Provide the [x, y] coordinate of the cell's center where the given text is located.  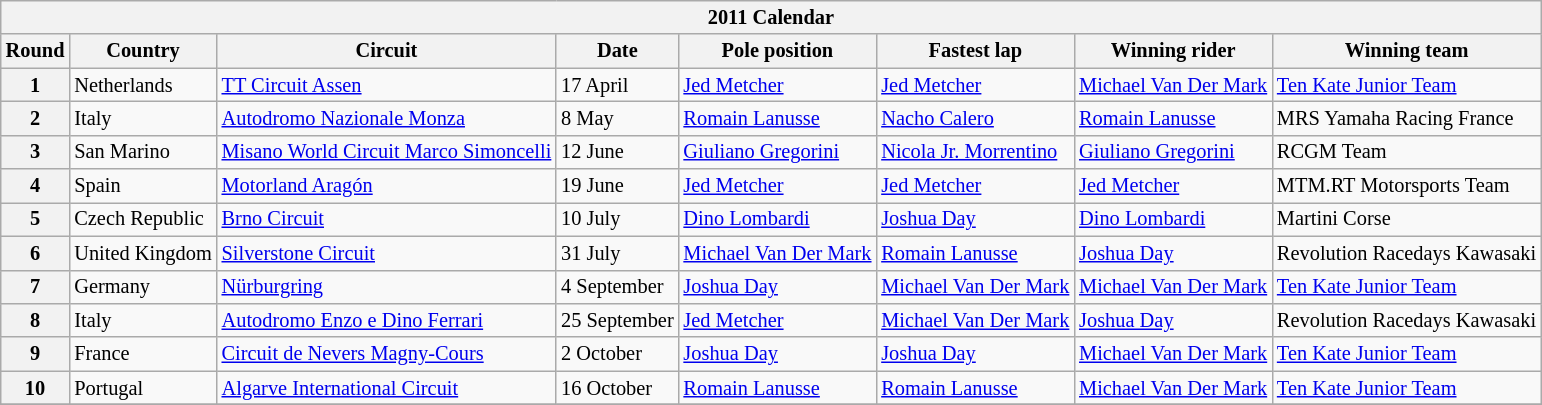
2 October [617, 354]
Misano World Circuit Marco Simoncelli [387, 152]
Silverstone Circuit [387, 253]
Autodromo Enzo e Dino Ferrari [387, 320]
Date [617, 51]
Winning rider [1173, 51]
Motorland Aragón [387, 186]
Fastest lap [975, 51]
Pole position [778, 51]
19 June [617, 186]
Czech Republic [142, 219]
5 [36, 219]
31 July [617, 253]
Nicola Jr. Morrentino [975, 152]
Algarve International Circuit [387, 388]
Spain [142, 186]
France [142, 354]
United Kingdom [142, 253]
Autodromo Nazionale Monza [387, 118]
8 [36, 320]
Country [142, 51]
3 [36, 152]
Portugal [142, 388]
10 [36, 388]
9 [36, 354]
Winning team [1406, 51]
Brno Circuit [387, 219]
4 September [617, 287]
Germany [142, 287]
7 [36, 287]
1 [36, 85]
10 July [617, 219]
4 [36, 186]
RCGM Team [1406, 152]
16 October [617, 388]
Martini Corse [1406, 219]
Circuit de Nevers Magny-Cours [387, 354]
Round [36, 51]
Netherlands [142, 85]
6 [36, 253]
MRS Yamaha Racing France [1406, 118]
2011 Calendar [771, 17]
San Marino [142, 152]
2 [36, 118]
TT Circuit Assen [387, 85]
12 June [617, 152]
8 May [617, 118]
Circuit [387, 51]
Nacho Calero [975, 118]
25 September [617, 320]
17 April [617, 85]
MTM.RT Motorsports Team [1406, 186]
Nürburgring [387, 287]
